Extract the [X, Y] coordinate from the center of the cell holding the provided text.  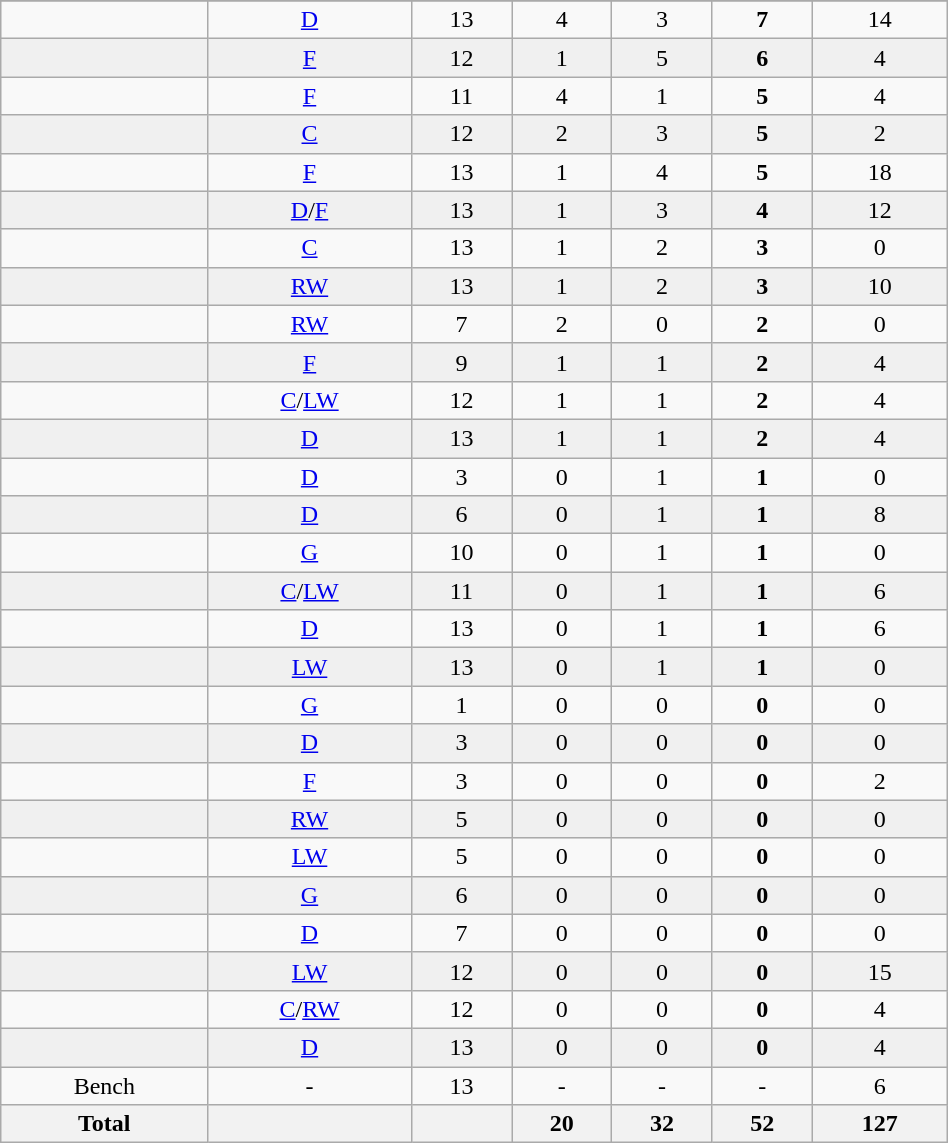
20 [562, 1124]
15 [880, 971]
18 [880, 172]
D/F [310, 210]
Total [104, 1124]
9 [461, 362]
Bench [104, 1085]
14 [880, 20]
C/RW [310, 1009]
32 [662, 1124]
52 [762, 1124]
8 [880, 515]
127 [880, 1124]
